Detect which cell encompasses the target text, then output its [x, y] center coordinate. 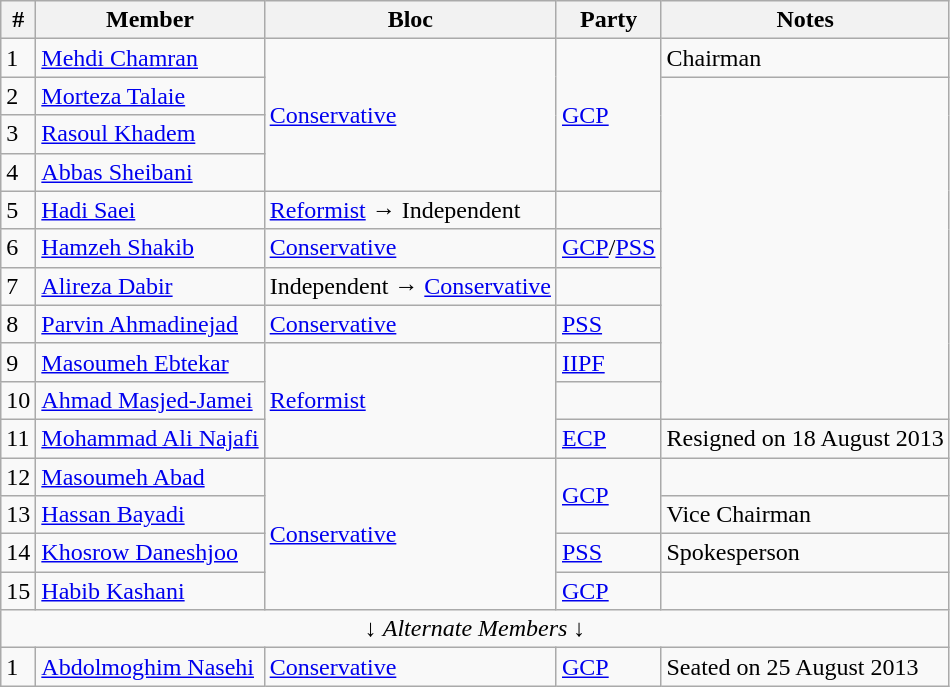
Reformist → Independent [410, 210]
Chairman [805, 58]
Habib Kashani [150, 591]
GCP/PSS [608, 248]
11 [18, 438]
12 [18, 477]
10 [18, 400]
Bloc [410, 20]
Parvin Ahmadinejad [150, 324]
Mehdi Chamran [150, 58]
Khosrow Daneshjoo [150, 553]
Vice Chairman [805, 515]
Rasoul Khadem [150, 134]
7 [18, 286]
Hadi Saei [150, 210]
4 [18, 172]
Mohammad Ali Najafi [150, 438]
Spokesperson [805, 553]
Masoumeh Abad [150, 477]
Reformist [410, 400]
Alireza Dabir [150, 286]
Ahmad Masjed-Jamei [150, 400]
Notes [805, 20]
Member [150, 20]
9 [18, 362]
Hassan Bayadi [150, 515]
IIPF [608, 362]
Independent → Conservative [410, 286]
5 [18, 210]
ECP [608, 438]
8 [18, 324]
Abdolmoghim Nasehi [150, 667]
13 [18, 515]
↓ Alternate Members ↓ [476, 629]
2 [18, 96]
Party [608, 20]
15 [18, 591]
Seated on 25 August 2013 [805, 667]
Resigned on 18 August 2013 [805, 438]
Hamzeh Shakib [150, 248]
Morteza Talaie [150, 96]
Masoumeh Ebtekar [150, 362]
14 [18, 553]
# [18, 20]
6 [18, 248]
3 [18, 134]
Abbas Sheibani [150, 172]
